Detect which cell encompasses the target text, then output its [X, Y] center coordinate. 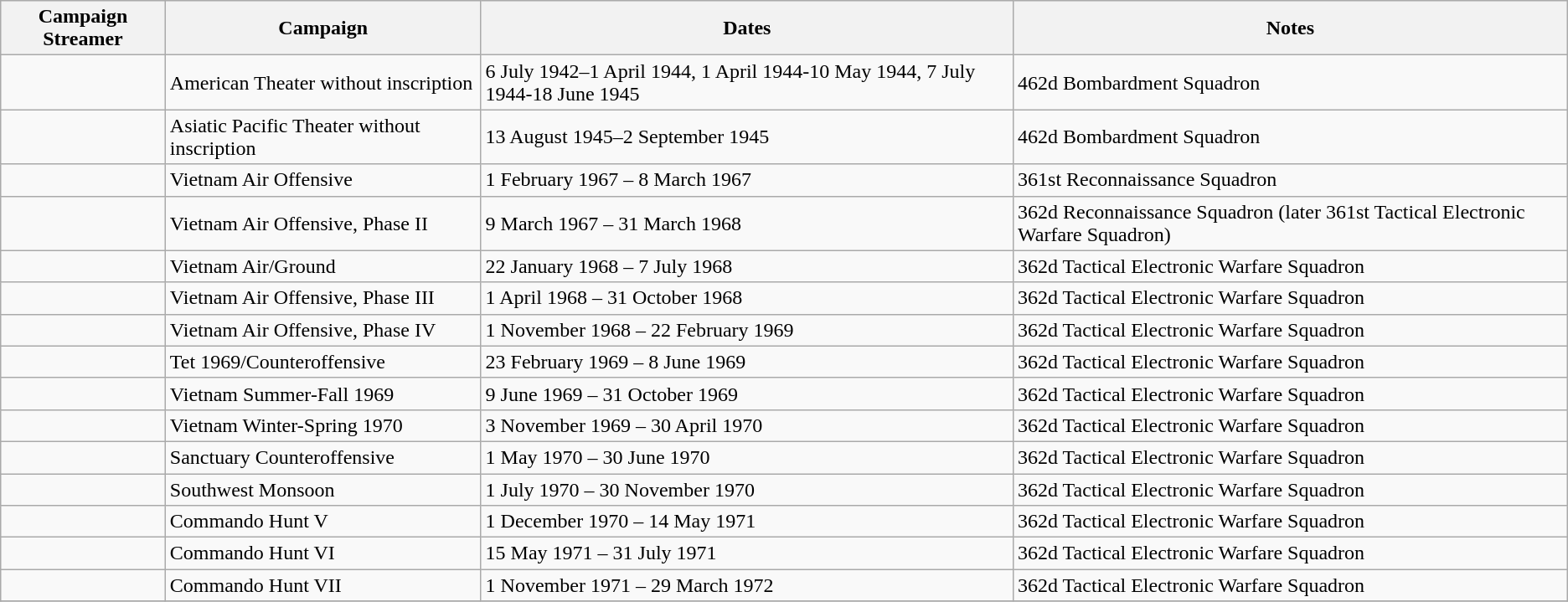
Vietnam Air/Ground [323, 266]
Commando Hunt VI [323, 553]
1 February 1967 – 8 March 1967 [747, 180]
13 August 1945–2 September 1945 [747, 137]
Dates [747, 28]
Vietnam Winter-Spring 1970 [323, 425]
23 February 1969 – 8 June 1969 [747, 362]
Vietnam Air Offensive, Phase II [323, 223]
1 July 1970 – 30 November 1970 [747, 490]
Commando Hunt VII [323, 585]
Southwest Monsoon [323, 490]
362d Reconnaissance Squadron (later 361st Tactical Electronic Warfare Squadron) [1291, 223]
Vietnam Air Offensive [323, 180]
Notes [1291, 28]
1 December 1970 – 14 May 1971 [747, 522]
Vietnam Air Offensive, Phase III [323, 298]
1 May 1970 – 30 June 1970 [747, 457]
6 July 1942–1 April 1944, 1 April 1944-10 May 1944, 7 July 1944-18 June 1945 [747, 82]
3 November 1969 – 30 April 1970 [747, 425]
Tet 1969/Counteroffensive [323, 362]
Asiatic Pacific Theater without inscription [323, 137]
15 May 1971 – 31 July 1971 [747, 553]
1 November 1968 – 22 February 1969 [747, 330]
1 November 1971 – 29 March 1972 [747, 585]
Campaign [323, 28]
American Theater without inscription [323, 82]
Vietnam Air Offensive, Phase IV [323, 330]
Campaign Streamer [84, 28]
Vietnam Summer-Fall 1969 [323, 394]
22 January 1968 – 7 July 1968 [747, 266]
9 June 1969 – 31 October 1969 [747, 394]
361st Reconnaissance Squadron [1291, 180]
9 March 1967 – 31 March 1968 [747, 223]
Sanctuary Counteroffensive [323, 457]
1 April 1968 – 31 October 1968 [747, 298]
Commando Hunt V [323, 522]
